Identify which cell holds the provided text, then report its (X, Y) central coordinate. 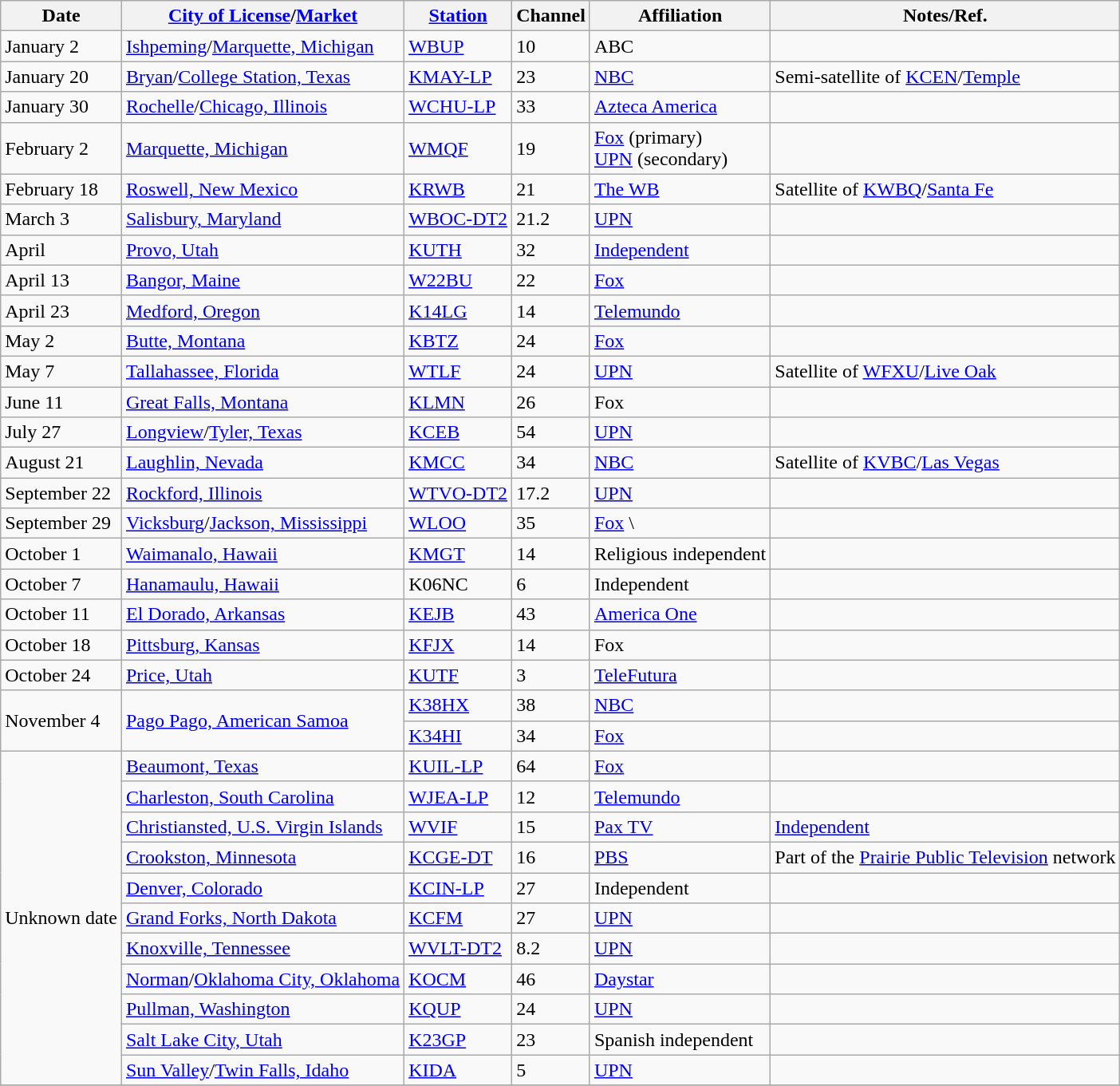
ABC (680, 46)
12 (551, 796)
Semi-satellite of KCEN/Temple (945, 77)
City of License/Market (262, 16)
Pax TV (680, 827)
Charleston, South Carolina (262, 796)
22 (551, 280)
15 (551, 827)
Provo, Utah (262, 250)
Laughlin, Nevada (262, 463)
May 7 (61, 371)
July 27 (61, 432)
WTVO-DT2 (458, 493)
21.2 (551, 219)
KUTF (458, 675)
K38HX (458, 705)
W22BU (458, 280)
Marquette, Michigan (262, 148)
October 7 (61, 584)
Rochelle/Chicago, Illinois (262, 107)
The WB (680, 189)
Spanish independent (680, 1040)
K34HI (458, 736)
26 (551, 401)
KUTH (458, 250)
January 30 (61, 107)
KCEB (458, 432)
Bangor, Maine (262, 280)
KRWB (458, 189)
6 (551, 584)
January 2 (61, 46)
PBS (680, 857)
March 3 (61, 219)
Sun Valley/Twin Falls, Idaho (262, 1070)
Great Falls, Montana (262, 401)
Butte, Montana (262, 341)
KOCM (458, 979)
April 13 (61, 280)
KCIN-LP (458, 888)
Fox (primary) UPN (secondary) (680, 148)
33 (551, 107)
Azteca America (680, 107)
WBUP (458, 46)
Notes/Ref. (945, 16)
KCFM (458, 918)
16 (551, 857)
Daystar (680, 979)
September 29 (61, 523)
WJEA-LP (458, 796)
32 (551, 250)
October 11 (61, 614)
KEJB (458, 614)
46 (551, 979)
November 4 (61, 721)
KMCC (458, 463)
Part of the Prairie Public Television network (945, 857)
Christiansted, U.S. Virgin Islands (262, 827)
El Dorado, Arkansas (262, 614)
K14LG (458, 310)
April 23 (61, 310)
35 (551, 523)
Pittsburg, Kansas (262, 645)
Denver, Colorado (262, 888)
Hanamaulu, Hawaii (262, 584)
Norman/Oklahoma City, Oklahoma (262, 979)
KBTZ (458, 341)
21 (551, 189)
KLMN (458, 401)
Satellite of WFXU/Live Oak (945, 371)
43 (551, 614)
17.2 (551, 493)
WLOO (458, 523)
WBOC-DT2 (458, 219)
January 20 (61, 77)
3 (551, 675)
Date (61, 16)
KFJX (458, 645)
WVLT-DT2 (458, 949)
Ishpeming/Marquette, Michigan (262, 46)
64 (551, 766)
October 18 (61, 645)
February 2 (61, 148)
Fox \ (680, 523)
Vicksburg/Jackson, Mississippi (262, 523)
Station (458, 16)
Tallahassee, Florida (262, 371)
19 (551, 148)
June 11 (61, 401)
Bryan/College Station, Texas (262, 77)
Medford, Oregon (262, 310)
February 18 (61, 189)
Roswell, New Mexico (262, 189)
Satellite of KWBQ/Santa Fe (945, 189)
KMAY-LP (458, 77)
Unknown date (61, 918)
TeleFutura (680, 675)
Grand Forks, North Dakota (262, 918)
KCGE-DT (458, 857)
KIDA (458, 1070)
5 (551, 1070)
October 1 (61, 554)
KMGT (458, 554)
8.2 (551, 949)
KQUP (458, 1009)
Waimanalo, Hawaii (262, 554)
Beaumont, Texas (262, 766)
May 2 (61, 341)
October 24 (61, 675)
Pago Pago, American Samoa (262, 721)
K06NC (458, 584)
Salt Lake City, Utah (262, 1040)
WMQF (458, 148)
Religious independent (680, 554)
August 21 (61, 463)
Rockford, Illinois (262, 493)
Pullman, Washington (262, 1009)
Price, Utah (262, 675)
Channel (551, 16)
WTLF (458, 371)
54 (551, 432)
Longview/Tyler, Texas (262, 432)
WVIF (458, 827)
38 (551, 705)
Satellite of KVBC/Las Vegas (945, 463)
September 22 (61, 493)
America One (680, 614)
KUIL-LP (458, 766)
K23GP (458, 1040)
Affiliation (680, 16)
Crookston, Minnesota (262, 857)
April (61, 250)
Knoxville, Tennessee (262, 949)
WCHU-LP (458, 107)
Salisbury, Maryland (262, 219)
10 (551, 46)
